Return (X, Y) of the center of cell containing provided text 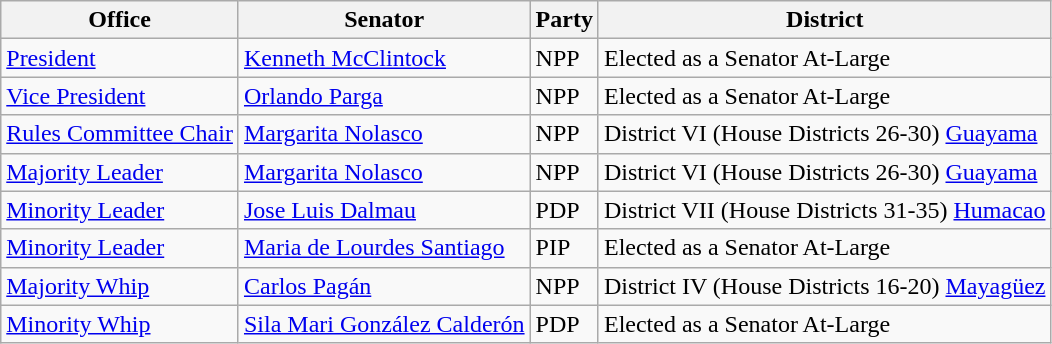
Maria de Lourdes Santiago (384, 248)
Majority Leader (120, 172)
Jose Luis Dalmau (384, 210)
Rules Committee Chair (120, 134)
Orlando Parga (384, 96)
Vice President (120, 96)
PIP (564, 248)
District IV (House Districts 16-20) Mayagüez (824, 286)
Office (120, 20)
Minority Whip (120, 324)
Senator (384, 20)
Carlos Pagán (384, 286)
Sila Mari González Calderón (384, 324)
Kenneth McClintock (384, 58)
District VII (House Districts 31-35) Humacao (824, 210)
President (120, 58)
District (824, 20)
Party (564, 20)
Majority Whip (120, 286)
